Return the [X, Y] coordinate for the center point of the cell that contains the specified text.  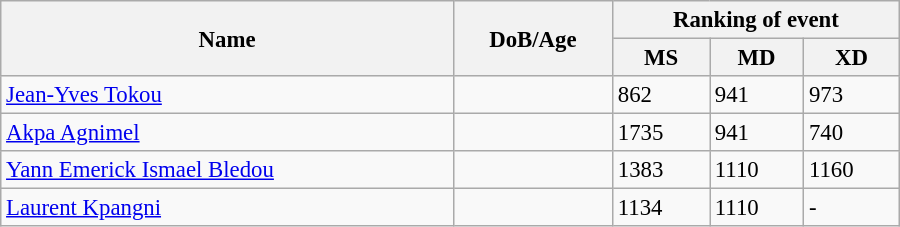
XD [852, 58]
MS [660, 58]
Jean-Yves Tokou [228, 95]
MD [757, 58]
1383 [660, 170]
1134 [660, 208]
862 [660, 95]
740 [852, 133]
973 [852, 95]
1735 [660, 133]
Ranking of event [756, 20]
Laurent Kpangni [228, 208]
Akpa Agnimel [228, 133]
Yann Emerick Ismael Bledou [228, 170]
- [852, 208]
1160 [852, 170]
DoB/Age [532, 38]
Name [228, 38]
